Output the [x, y] coordinate of the center of the cell containing the given text.  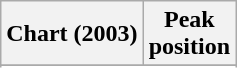
Peak position [189, 34]
Chart (2003) [72, 34]
